Locate the cell with the specified text and output its [X, Y] center coordinate. 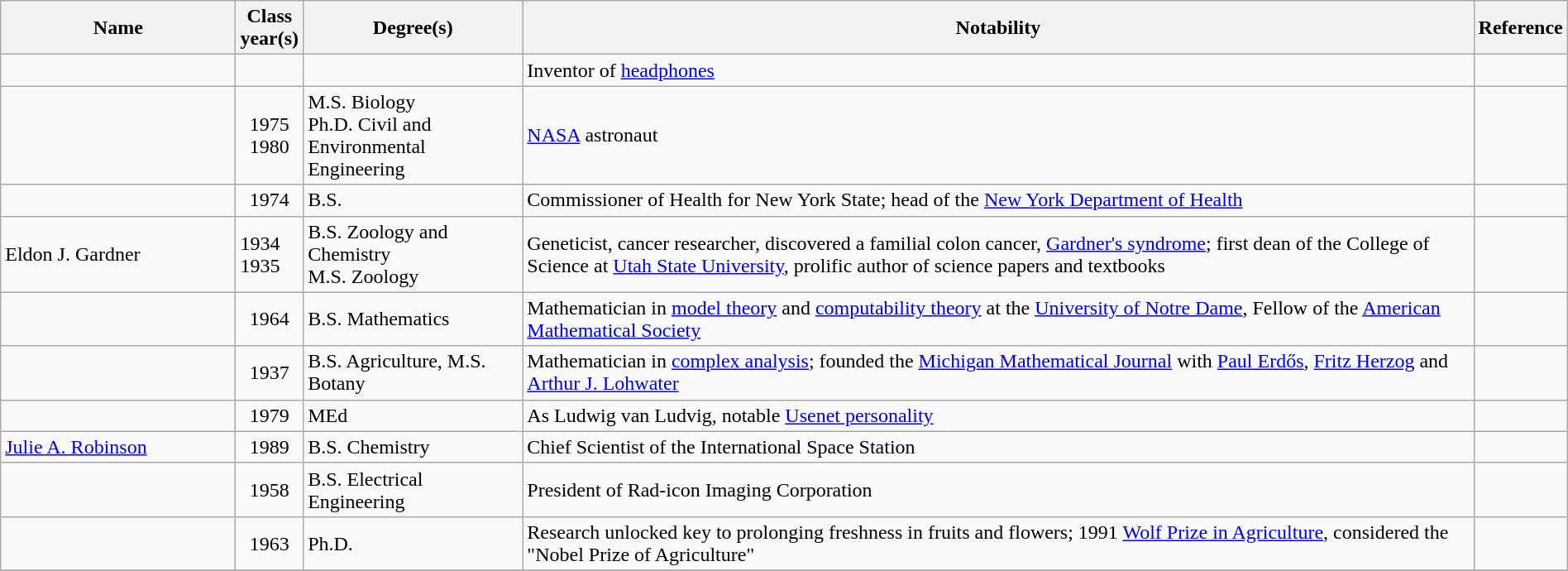
Ph.D. [414, 543]
NASA astronaut [998, 136]
MEd [414, 415]
19751980 [270, 136]
As Ludwig van Ludvig, notable Usenet personality [998, 415]
1958 [270, 490]
Name [118, 28]
President of Rad-icon Imaging Corporation [998, 490]
1937 [270, 372]
B.S. Zoology and ChemistryM.S. Zoology [414, 254]
Degree(s) [414, 28]
Inventor of headphones [998, 70]
1964 [270, 319]
1979 [270, 415]
Mathematician in complex analysis; founded the Michigan Mathematical Journal with Paul Erdős, Fritz Herzog and Arthur J. Lohwater [998, 372]
19341935 [270, 254]
Class year(s) [270, 28]
Chief Scientist of the International Space Station [998, 447]
B.S. Chemistry [414, 447]
Commissioner of Health for New York State; head of the New York Department of Health [998, 200]
B.S. Agriculture, M.S. Botany [414, 372]
Julie A. Robinson [118, 447]
B.S. Electrical Engineering [414, 490]
Eldon J. Gardner [118, 254]
Reference [1520, 28]
M.S. BiologyPh.D. Civil and Environmental Engineering [414, 136]
Mathematician in model theory and computability theory at the University of Notre Dame, Fellow of the American Mathematical Society [998, 319]
Research unlocked key to prolonging freshness in fruits and flowers; 1991 Wolf Prize in Agriculture, considered the "Nobel Prize of Agriculture" [998, 543]
1963 [270, 543]
B.S. [414, 200]
1989 [270, 447]
Notability [998, 28]
1974 [270, 200]
B.S. Mathematics [414, 319]
